Extract the [x, y] coordinate from the center of the cell holding the provided text.  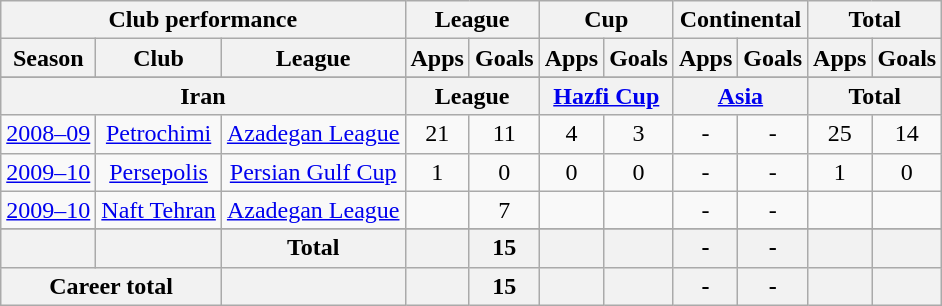
11 [504, 134]
Club performance [203, 20]
3 [639, 134]
Persian Gulf Cup [313, 172]
25 [840, 134]
7 [504, 210]
Hazfi Cup [606, 96]
Club [159, 58]
21 [437, 134]
Persepolis [159, 172]
Cup [606, 20]
Career total [112, 286]
Iran [203, 96]
Naft Tehran [159, 210]
Asia [740, 96]
Continental [740, 20]
2008–09 [48, 134]
Season [48, 58]
4 [571, 134]
14 [907, 134]
Petrochimi [159, 134]
